Determine the (x, y) coordinate at the center of the cell enclosing the given text.  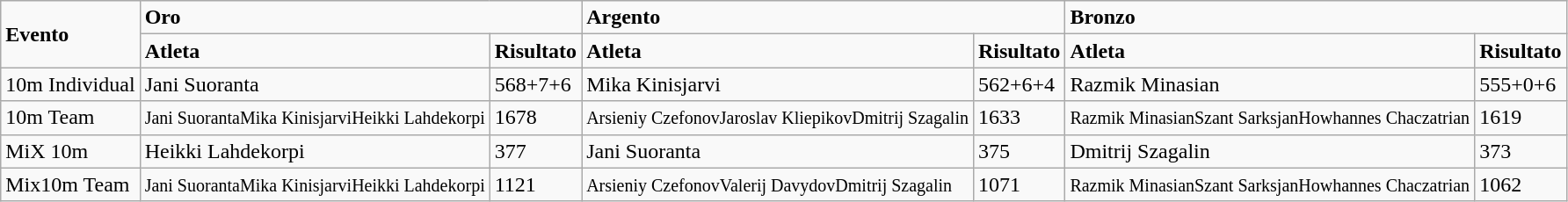
377 (535, 151)
Bronzo (1316, 18)
Evento (70, 34)
373 (1521, 151)
1071 (1019, 184)
555+0+6 (1521, 84)
10m Team (70, 118)
1121 (535, 184)
1678 (535, 118)
Mika Kinisjarvi (778, 84)
1633 (1019, 118)
Arsieniy CzefonovJaroslav KliepikovDmitrij Szagalin (778, 118)
Arsieniy CzefonovValerij DavydovDmitrij Szagalin (778, 184)
Mix10m Team (70, 184)
Heikki Lahdekorpi (315, 151)
Dmitrij Szagalin (1270, 151)
Argento (824, 18)
1062 (1521, 184)
MiX 10m (70, 151)
562+6+4 (1019, 84)
10m Individual (70, 84)
Razmik Minasian (1270, 84)
1619 (1521, 118)
568+7+6 (535, 84)
Oro (360, 18)
375 (1019, 151)
